Determine the (x, y) coordinate at the center of the cell enclosing the given text.  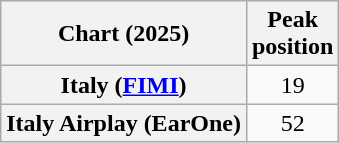
Italy Airplay (EarOne) (124, 123)
Chart (2025) (124, 34)
Italy (FIMI) (124, 85)
19 (292, 85)
52 (292, 123)
Peakposition (292, 34)
